Extract the (x, y) coordinate from the center of the cell holding the provided text.  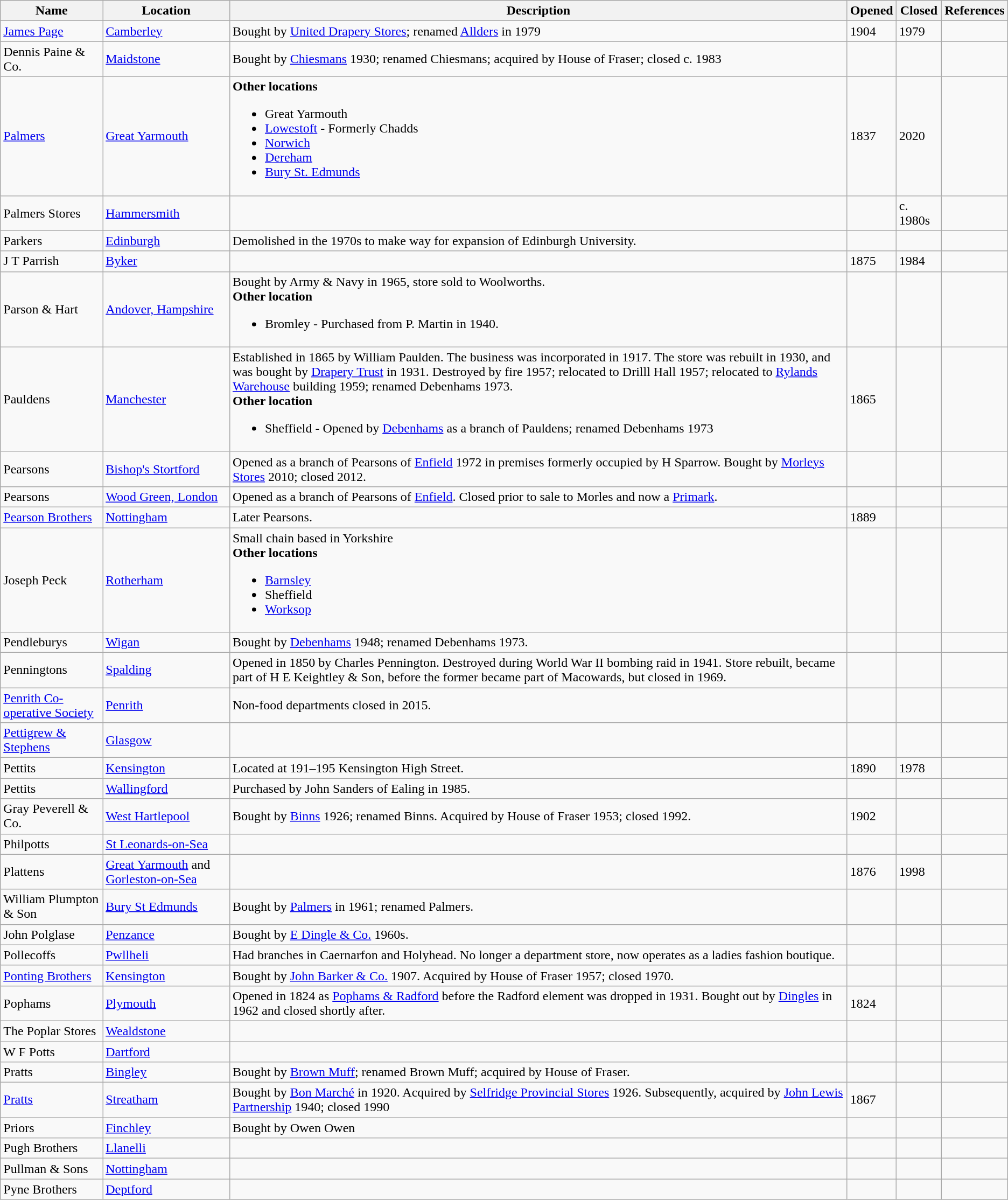
1904 (871, 31)
Byker (166, 261)
Penrith (166, 706)
1876 (871, 871)
Andover, Hampshire (166, 309)
Purchased by John Sanders of Ealing in 1985. (538, 789)
1902 (871, 817)
Rotherham (166, 580)
John Polglase (52, 934)
Dennis Paine & Co. (52, 59)
Pauldens (52, 399)
1998 (919, 871)
Other locationsGreat YarmouthLowestoft - Formerly ChaddsNorwichDerehamBury St. Edmunds (538, 136)
Maidstone (166, 59)
Plattens (52, 871)
1978 (919, 768)
W F Potts (52, 1052)
Pearson Brothers (52, 517)
Spalding (166, 670)
Pophams (52, 1003)
Llanelli (166, 1148)
Pendleburys (52, 643)
Manchester (166, 399)
References (975, 11)
Demolished in the 1970s to make way for expansion of Edinburgh University. (538, 241)
Opened as a branch of Pearsons of Enfield 1972 in premises formerly occupied by H Sparrow. Bought by Morleys Stores 2010; closed 2012. (538, 469)
1889 (871, 517)
Non-food departments closed in 2015. (538, 706)
Bought by Owen Owen (538, 1128)
Penzance (166, 934)
Gray Peverell & Co. (52, 817)
Bought by Army & Navy in 1965, store sold to Woolworths.Other locationBromley - Purchased from P. Martin in 1940. (538, 309)
Wallingford (166, 789)
Opened as a branch of Pearsons of Enfield. Closed prior to sale to Morles and now a Primark. (538, 497)
Had branches in Caernarfon and Holyhead. No longer a department store, now operates as a ladies fashion boutique. (538, 955)
Pollecoffs (52, 955)
1890 (871, 768)
Parkers (52, 241)
Bought by Palmers in 1961; renamed Palmers. (538, 907)
Pyne Brothers (52, 1189)
Dartford (166, 1052)
Pullman & Sons (52, 1169)
1979 (919, 31)
Bought by Brown Muff; renamed Brown Muff; acquired by House of Fraser. (538, 1072)
Philpotts (52, 844)
Description (538, 11)
Glasgow (166, 740)
Located at 191–195 Kensington High Street. (538, 768)
Pugh Brothers (52, 1148)
Bought by Binns 1926; renamed Binns. Acquired by House of Fraser 1953; closed 1992. (538, 817)
Bishop's Stortford (166, 469)
West Hartlepool (166, 817)
Ponting Brothers (52, 975)
Plymouth (166, 1003)
Great Yarmouth and Gorleston-on-Sea (166, 871)
Closed (919, 11)
Wood Green, London (166, 497)
Finchley (166, 1128)
Bury St Edmunds (166, 907)
J T Parrish (52, 261)
Opened (871, 11)
Bought by United Drapery Stores; renamed Allders in 1979 (538, 31)
Bought by Debenhams 1948; renamed Debenhams 1973. (538, 643)
1865 (871, 399)
Bought by Chiesmans 1930; renamed Chiesmans; acquired by House of Fraser; closed c. 1983 (538, 59)
1824 (871, 1003)
Penningtons (52, 670)
Later Pearsons. (538, 517)
Penrith Co-operative Society (52, 706)
Bought by E Dingle & Co. 1960s. (538, 934)
Opened in 1824 as Pophams & Radford before the Radford element was dropped in 1931. Bought out by Dingles in 1962 and closed shortly after. (538, 1003)
1867 (871, 1100)
Palmers Stores (52, 213)
Name (52, 11)
Pettigrew & Stephens (52, 740)
c. 1980s (919, 213)
Small chain based in YorkshireOther locationsBarnsleySheffieldWorksop (538, 580)
Palmers (52, 136)
Bought by Bon Marché in 1920. Acquired by Selfridge Provincial Stores 1926. Subsequently, acquired by John Lewis Partnership 1940; closed 1990 (538, 1100)
Priors (52, 1128)
St Leonards-on-Sea (166, 844)
Wealdstone (166, 1031)
1875 (871, 261)
Camberley (166, 31)
Pwllheli (166, 955)
1984 (919, 261)
Great Yarmouth (166, 136)
William Plumpton & Son (52, 907)
Joseph Peck (52, 580)
2020 (919, 136)
Bingley (166, 1072)
Bought by John Barker & Co. 1907. Acquired by House of Fraser 1957; closed 1970. (538, 975)
Hammersmith (166, 213)
The Poplar Stores (52, 1031)
Wigan (166, 643)
Location (166, 11)
Deptford (166, 1189)
Parson & Hart (52, 309)
Edinburgh (166, 241)
1837 (871, 136)
Streatham (166, 1100)
James Page (52, 31)
